Detect which cell encompasses the target text, then output its [X, Y] center coordinate. 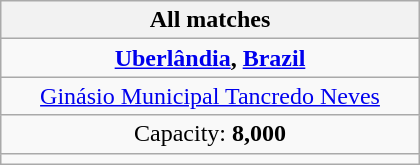
All matches [210, 20]
Ginásio Municipal Tancredo Neves [210, 96]
Uberlândia, Brazil [210, 58]
Capacity: 8,000 [210, 134]
